Determine the (X, Y) coordinate at the center of the cell enclosing the given text.  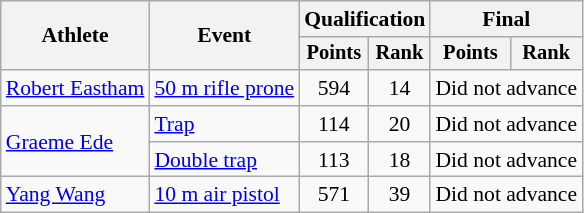
14 (399, 88)
114 (334, 124)
571 (334, 195)
Robert Eastham (76, 88)
Double trap (224, 160)
Final (506, 19)
Athlete (76, 36)
594 (334, 88)
Yang Wang (76, 195)
113 (334, 160)
50 m rifle prone (224, 88)
Trap (224, 124)
10 m air pistol (224, 195)
Graeme Ede (76, 142)
39 (399, 195)
20 (399, 124)
Event (224, 36)
Qualification (364, 19)
18 (399, 160)
